Search for the cell housing the specified text and yield its [X, Y] center coordinate. 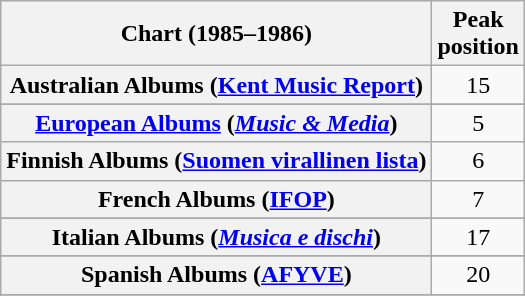
French Albums (IFOP) [216, 199]
Peakposition [478, 34]
Spanish Albums (AFYVE) [216, 275]
5 [478, 123]
7 [478, 199]
Italian Albums (Musica e dischi) [216, 237]
Chart (1985–1986) [216, 34]
Australian Albums (Kent Music Report) [216, 85]
6 [478, 161]
20 [478, 275]
Finnish Albums (Suomen virallinen lista) [216, 161]
15 [478, 85]
European Albums (Music & Media) [216, 123]
17 [478, 237]
